Locate the cell with the specified text and output its (X, Y) center coordinate. 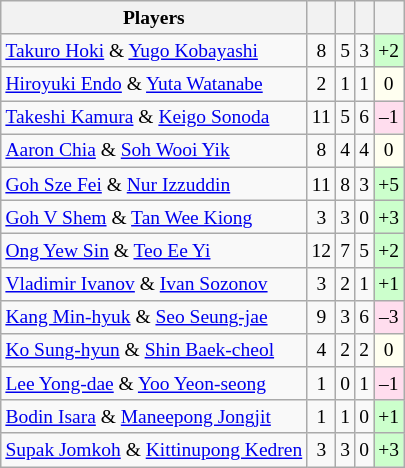
Vladimir Ivanov & Ivan Sozonov (154, 284)
Takeshi Kamura & Keigo Sonoda (154, 118)
–3 (389, 316)
Supak Jomkoh & Kittinupong Kedren (154, 450)
12 (322, 250)
Lee Yong-dae & Yoo Yeon-seong (154, 384)
Bodin Isara & Maneepong Jongjit (154, 416)
Hiroyuki Endo & Yuta Watanabe (154, 84)
Goh Sze Fei & Nur Izzuddin (154, 184)
9 (322, 316)
Ong Yew Sin & Teo Ee Yi (154, 250)
Goh V Shem & Tan Wee Kiong (154, 216)
Players (154, 18)
Aaron Chia & Soh Wooi Yik (154, 150)
Kang Min-hyuk & Seo Seung-jae (154, 316)
7 (346, 250)
Takuro Hoki & Yugo Kobayashi (154, 50)
Ko Sung-hyun & Shin Baek-cheol (154, 350)
+5 (389, 184)
